Provide the (x, y) coordinate of the cell's center where the given text is located.  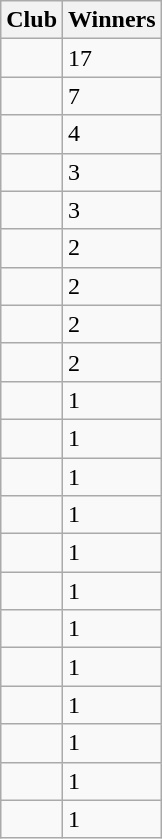
Winners (112, 20)
17 (112, 58)
Club (32, 20)
7 (112, 96)
4 (112, 134)
